Return the [x, y] coordinate for the center point of the cell that contains the specified text.  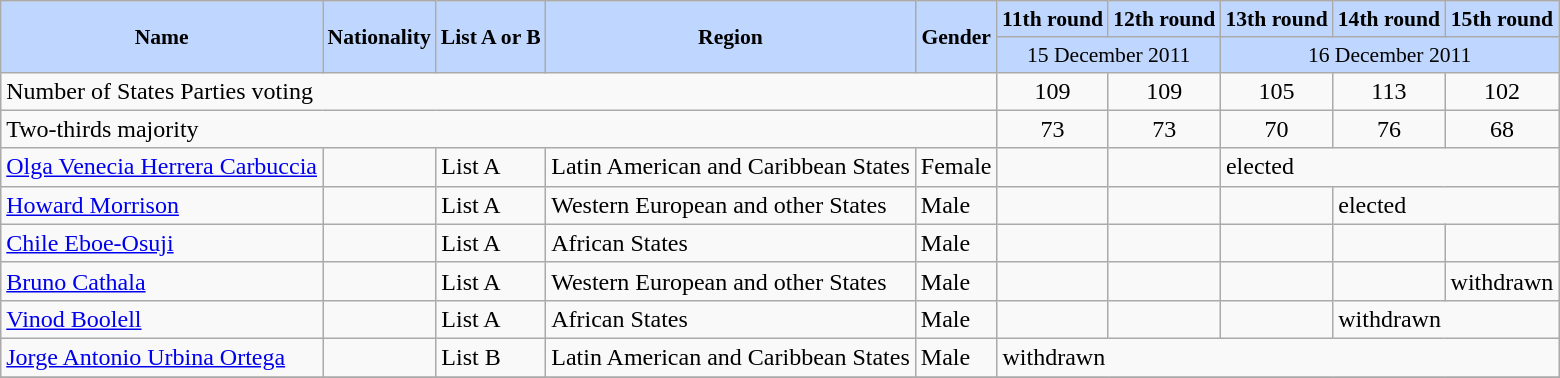
68 [1502, 129]
Chile Eboe-Osuji [162, 243]
Female [956, 167]
Howard Morrison [162, 205]
12th round [1164, 19]
Bruno Cathala [162, 281]
15 December 2011 [1108, 54]
70 [1276, 129]
List B [491, 357]
14th round [1389, 19]
Name [162, 36]
Vinod Boolell [162, 319]
113 [1389, 91]
Number of States Parties voting [499, 91]
List A or B [491, 36]
Two-thirds majority [499, 129]
16 December 2011 [1389, 54]
76 [1389, 129]
105 [1276, 91]
Region [731, 36]
102 [1502, 91]
13th round [1276, 19]
Nationality [380, 36]
Jorge Antonio Urbina Ortega [162, 357]
11th round [1052, 19]
15th round [1502, 19]
Olga Venecia Herrera Carbuccia [162, 167]
Gender [956, 36]
